Detect which cell encompasses the target text, then output its [X, Y] center coordinate. 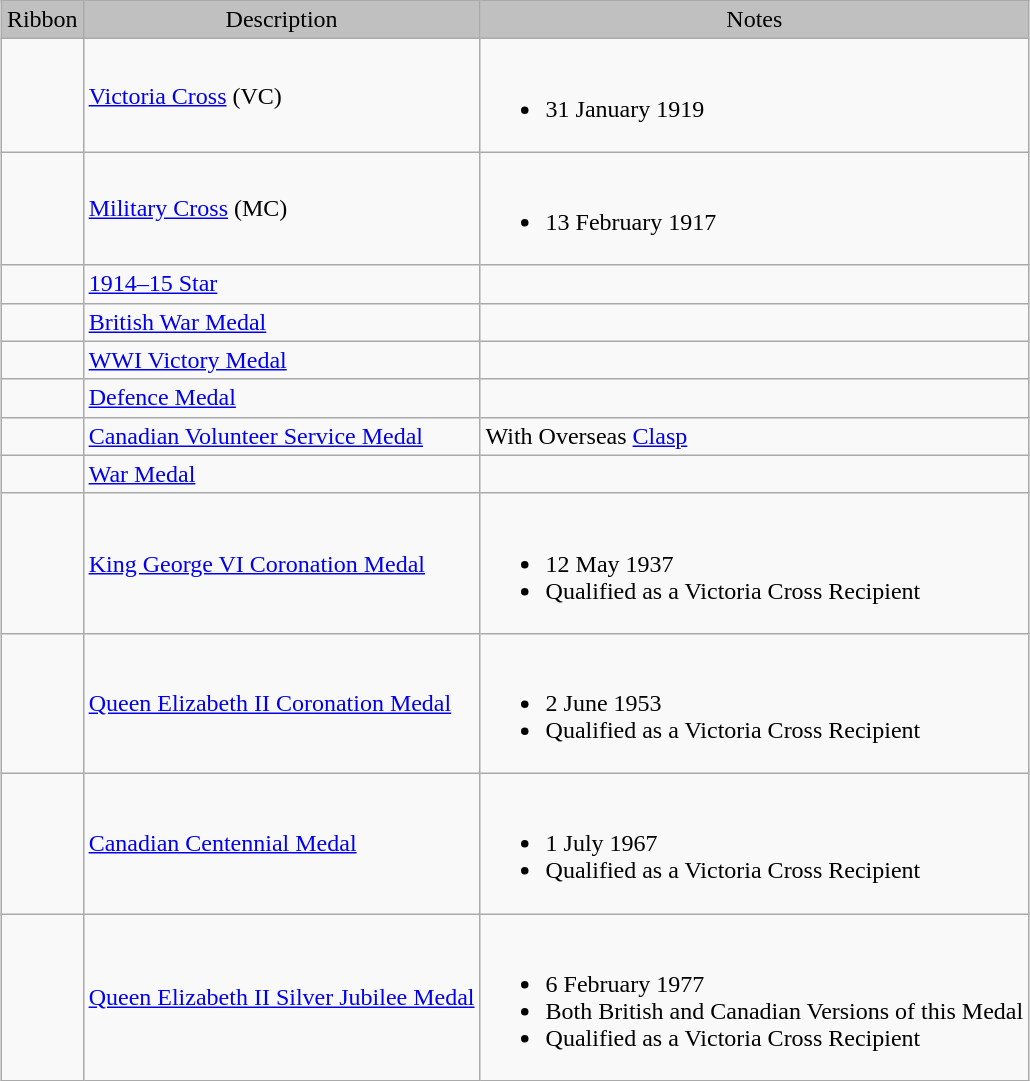
1 July 1967Qualified as a Victoria Cross Recipient [754, 843]
Military Cross (MC) [282, 208]
War Medal [282, 474]
Defence Medal [282, 398]
WWI Victory Medal [282, 360]
Queen Elizabeth II Coronation Medal [282, 703]
Ribbon [42, 20]
Canadian Centennial Medal [282, 843]
Queen Elizabeth II Silver Jubilee Medal [282, 998]
13 February 1917 [754, 208]
Description [282, 20]
Notes [754, 20]
With Overseas Clasp [754, 436]
12 May 1937Qualified as a Victoria Cross Recipient [754, 563]
Canadian Volunteer Service Medal [282, 436]
6 February 1977Both British and Canadian Versions of this MedalQualified as a Victoria Cross Recipient [754, 998]
31 January 1919 [754, 96]
King George VI Coronation Medal [282, 563]
British War Medal [282, 322]
2 June 1953Qualified as a Victoria Cross Recipient [754, 703]
1914–15 Star [282, 284]
Victoria Cross (VC) [282, 96]
